Scan for the cell matching the given text and deliver its (X, Y) coordinate at center. 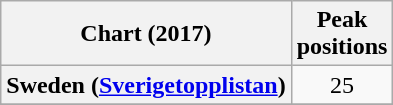
Peakpositions (342, 34)
Chart (2017) (146, 34)
Sweden (Sverigetopplistan) (146, 85)
25 (342, 85)
